Detect which cell encompasses the target text, then output its (X, Y) center coordinate. 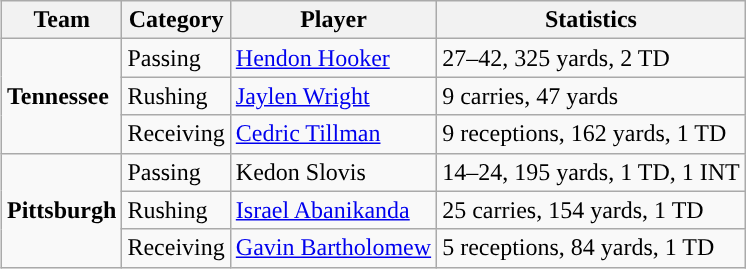
Cedric Tillman (333, 134)
Category (176, 20)
Tennessee (61, 96)
Jaylen Wright (333, 96)
9 carries, 47 yards (592, 96)
25 carries, 154 yards, 1 TD (592, 210)
9 receptions, 162 yards, 1 TD (592, 134)
Gavin Bartholomew (333, 248)
27–42, 325 yards, 2 TD (592, 58)
Statistics (592, 20)
Player (333, 20)
Israel Abanikanda (333, 210)
Team (61, 20)
5 receptions, 84 yards, 1 TD (592, 248)
Kedon Slovis (333, 172)
Hendon Hooker (333, 58)
14–24, 195 yards, 1 TD, 1 INT (592, 172)
Pittsburgh (61, 210)
